Return the (x, y) coordinate for the center point of the cell that contains the specified text.  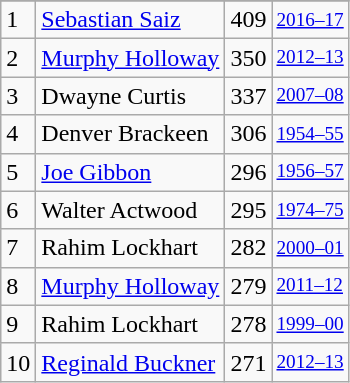
1 (18, 20)
2016–17 (310, 20)
2000–01 (310, 248)
2007–08 (310, 96)
Joe Gibbon (130, 172)
Denver Brackeen (130, 134)
Reginald Buckner (130, 362)
5 (18, 172)
1974–75 (310, 210)
2011–12 (310, 286)
1954–55 (310, 134)
350 (248, 58)
9 (18, 324)
1999–00 (310, 324)
10 (18, 362)
7 (18, 248)
279 (248, 286)
1956–57 (310, 172)
3 (18, 96)
295 (248, 210)
8 (18, 286)
306 (248, 134)
296 (248, 172)
337 (248, 96)
409 (248, 20)
282 (248, 248)
4 (18, 134)
271 (248, 362)
Sebastian Saiz (130, 20)
Walter Actwood (130, 210)
6 (18, 210)
2 (18, 58)
Dwayne Curtis (130, 96)
278 (248, 324)
